Determine the [X, Y] coordinate at the center of the cell enclosing the given text.  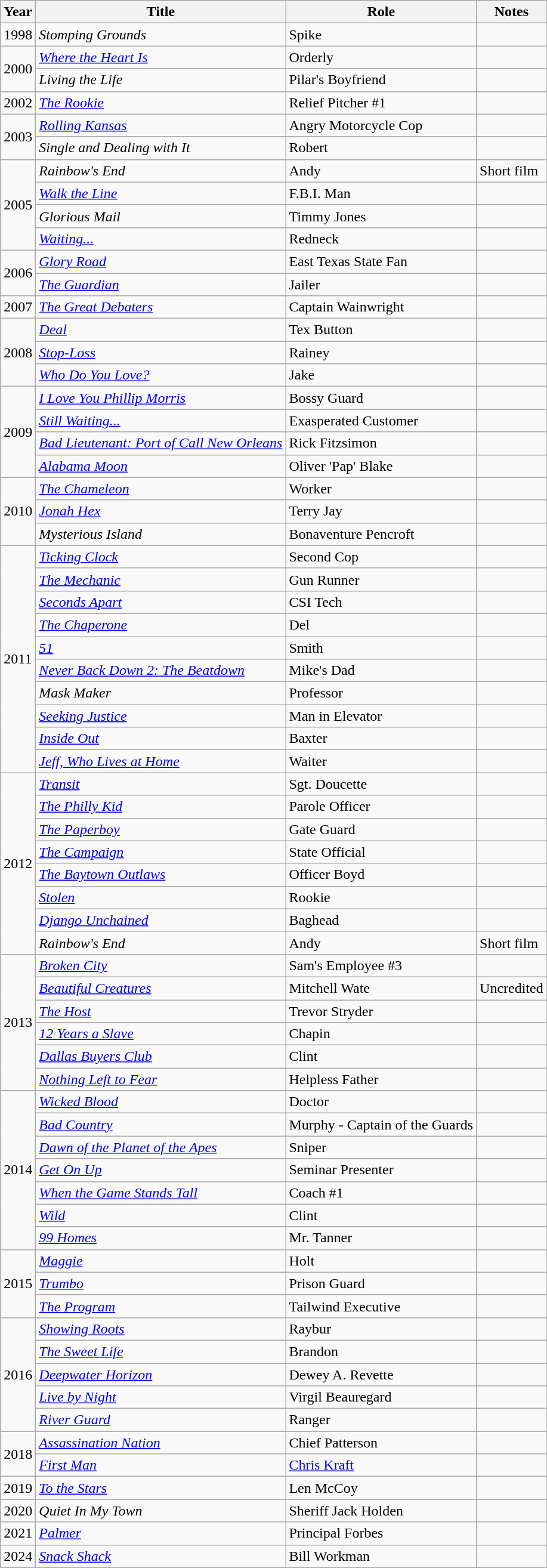
Live by Night [161, 1397]
Pilar's Boyfriend [381, 80]
Mike's Dad [381, 671]
2013 [18, 1022]
Coach #1 [381, 1193]
Where the Heart Is [161, 57]
Snack Shack [161, 1556]
Waiter [381, 761]
Principal Forbes [381, 1533]
Professor [381, 693]
Rainey [381, 353]
Quiet In My Town [161, 1511]
F.B.I. Man [381, 193]
Chief Patterson [381, 1443]
Stop-Loss [161, 353]
Bossy Guard [381, 398]
2019 [18, 1488]
Jailer [381, 285]
99 Homes [161, 1238]
2021 [18, 1533]
Parole Officer [381, 807]
Rick Fitzsimon [381, 443]
Sheriff Jack Holden [381, 1511]
East Texas State Fan [381, 261]
1998 [18, 35]
Stomping Grounds [161, 35]
Glorious Mail [161, 216]
Trevor Stryder [381, 1011]
Second Cop [381, 557]
Bill Workman [381, 1556]
Role [381, 12]
I Love You Phillip Morris [161, 398]
Redneck [381, 239]
Sniper [381, 1147]
Broken City [161, 965]
Jake [381, 375]
2008 [18, 353]
Tex Button [381, 330]
Spike [381, 35]
Doctor [381, 1102]
Glory Road [161, 261]
Ranger [381, 1420]
Alabama Moon [161, 466]
Terry Jay [381, 511]
2002 [18, 103]
Nothing Left to Fear [161, 1079]
2009 [18, 432]
2000 [18, 69]
Uncredited [512, 988]
Waiting... [161, 239]
Wicked Blood [161, 1102]
The Mechanic [161, 579]
The Host [161, 1011]
2010 [18, 511]
Man in Elevator [381, 716]
Deepwater Horizon [161, 1374]
Mask Maker [161, 693]
Officer Boyd [381, 875]
Chris Kraft [381, 1465]
Assassination Nation [161, 1443]
2012 [18, 863]
Oliver 'Pap' Blake [381, 466]
Del [381, 625]
Stolen [161, 897]
Murphy - Captain of the Guards [381, 1125]
State Official [381, 852]
To the Stars [161, 1488]
Mysterious Island [161, 534]
Living the Life [161, 80]
The Campaign [161, 852]
Brandon [381, 1351]
Ticking Clock [161, 557]
Gate Guard [381, 829]
Dewey A. Revette [381, 1374]
The Chameleon [161, 489]
Exasperated Customer [381, 421]
Baxter [381, 739]
Single and Dealing with It [161, 148]
Get On Up [161, 1170]
Walk the Line [161, 193]
2007 [18, 307]
2018 [18, 1454]
Jonah Hex [161, 511]
The Sweet Life [161, 1351]
Django Unchained [161, 920]
Prison Guard [381, 1283]
Virgil Beauregard [381, 1397]
Gun Runner [381, 579]
Relief Pitcher #1 [381, 103]
The Great Debaters [161, 307]
Seeking Justice [161, 716]
Inside Out [161, 739]
Robert [381, 148]
Bad Country [161, 1125]
2006 [18, 273]
2011 [18, 659]
Trumbo [161, 1283]
2005 [18, 205]
Bonaventure Pencroft [381, 534]
Dallas Buyers Club [161, 1057]
Rookie [381, 897]
Year [18, 12]
12 Years a Slave [161, 1034]
Never Back Down 2: The Beatdown [161, 671]
Len McCoy [381, 1488]
The Baytown Outlaws [161, 875]
The Philly Kid [161, 807]
Mitchell Wate [381, 988]
Deal [161, 330]
Showing Roots [161, 1329]
51 [161, 647]
Tailwind Executive [381, 1306]
Rolling Kansas [161, 125]
Maggie [161, 1261]
Transit [161, 784]
2003 [18, 137]
Captain Wainwright [381, 307]
The Program [161, 1306]
Who Do You Love? [161, 375]
Timmy Jones [381, 216]
Baghead [381, 920]
CSI Tech [381, 602]
2016 [18, 1374]
The Chaperone [161, 625]
Sgt. Doucette [381, 784]
The Guardian [161, 285]
Smith [381, 647]
Chapin [381, 1034]
Helpless Father [381, 1079]
The Rookie [161, 103]
Seconds Apart [161, 602]
2015 [18, 1283]
Title [161, 12]
Wild [161, 1215]
Bad Lieutenant: Port of Call New Orleans [161, 443]
River Guard [161, 1420]
Angry Motorcycle Cop [381, 125]
Raybur [381, 1329]
Dawn of the Planet of the Apes [161, 1147]
Palmer [161, 1533]
The Paperboy [161, 829]
2014 [18, 1170]
Orderly [381, 57]
Jeff, Who Lives at Home [161, 761]
Beautiful Creatures [161, 988]
2024 [18, 1556]
Holt [381, 1261]
Still Waiting... [161, 421]
Worker [381, 489]
Mr. Tanner [381, 1238]
When the Game Stands Tall [161, 1193]
2020 [18, 1511]
Seminar Presenter [381, 1170]
Notes [512, 12]
First Man [161, 1465]
Sam's Employee #3 [381, 965]
